Return the [x, y] coordinate for the center point of the cell that contains the specified text.  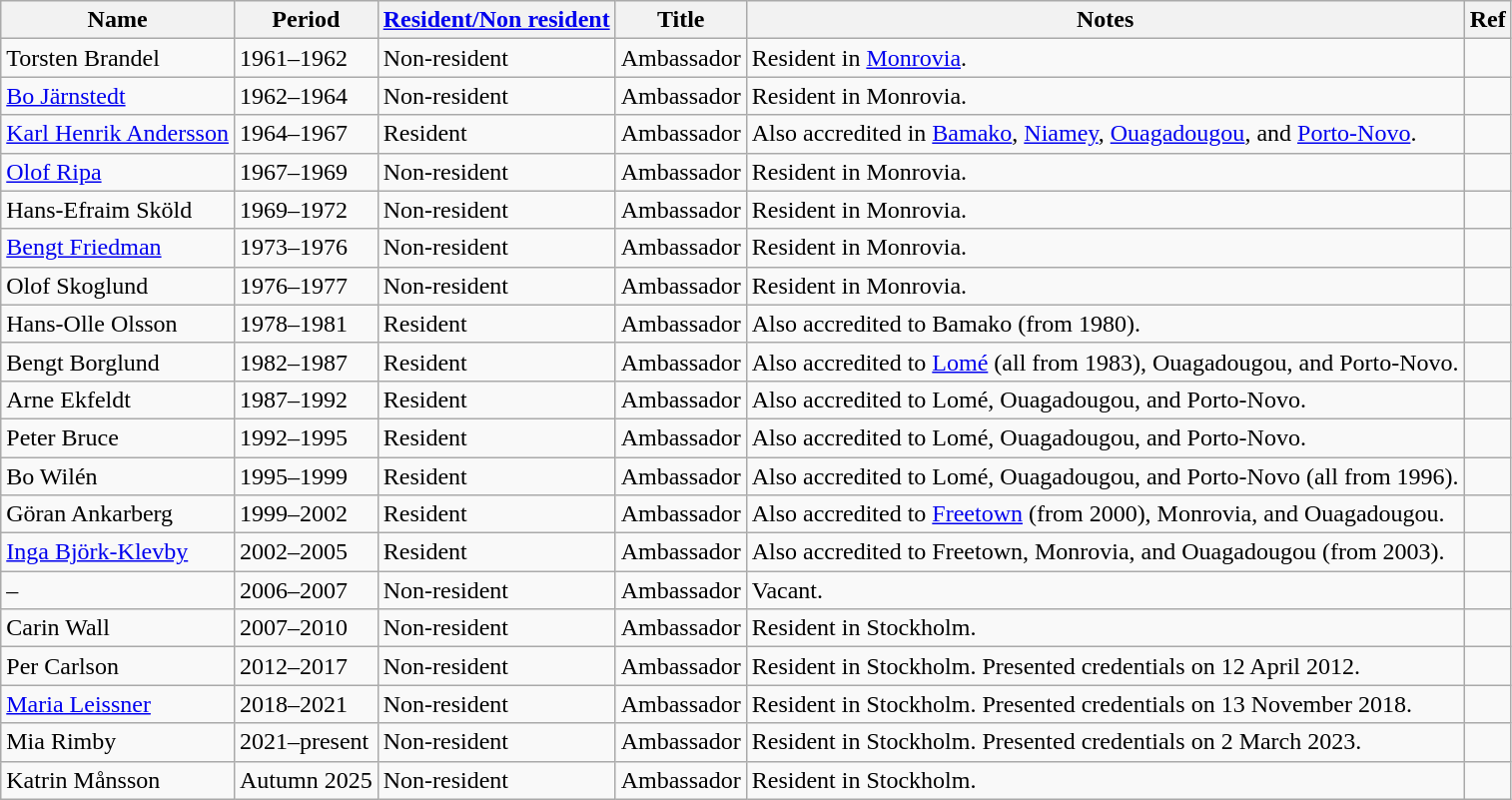
Olof Ripa [118, 172]
Bo Wilén [118, 476]
1973–1976 [306, 248]
Per Carlson [118, 666]
Mia Rimby [118, 742]
Arne Ekfeldt [118, 400]
1964–1967 [306, 134]
1978–1981 [306, 324]
Period [306, 20]
Also accredited to Lomé (all from 1983), Ouagadougou, and Porto-Novo. [1105, 362]
Katrin Månsson [118, 780]
1987–1992 [306, 400]
Also accredited to Freetown (from 2000), Monrovia, and Ouagadougou. [1105, 514]
2021–present [306, 742]
Maria Leissner [118, 704]
Also accredited to Freetown, Monrovia, and Ouagadougou (from 2003). [1105, 552]
Peter Bruce [118, 437]
Bo Järnstedt [118, 96]
2002–2005 [306, 552]
Bengt Borglund [118, 362]
Resident in Stockholm. Presented credentials on 12 April 2012. [1105, 666]
1962–1964 [306, 96]
1982–1987 [306, 362]
2012–2017 [306, 666]
2006–2007 [306, 590]
Olof Skoglund [118, 286]
Vacant. [1105, 590]
1992–1995 [306, 437]
Resident in Stockholm. Presented credentials on 2 March 2023. [1105, 742]
1999–2002 [306, 514]
Name [118, 20]
Carin Wall [118, 628]
Also accredited to Bamako (from 1980). [1105, 324]
Karl Henrik Andersson [118, 134]
2018–2021 [306, 704]
2007–2010 [306, 628]
Hans-Efraim Sköld [118, 210]
Also accredited to Lomé, Ouagadougou, and Porto-Novo (all from 1996). [1105, 476]
Autumn 2025 [306, 780]
1969–1972 [306, 210]
Resident/Non resident [496, 20]
Hans-Olle Olsson [118, 324]
Notes [1105, 20]
1995–1999 [306, 476]
Inga Björk-Klevby [118, 552]
1976–1977 [306, 286]
Also accredited in Bamako, Niamey, Ouagadougou, and Porto-Novo. [1105, 134]
1967–1969 [306, 172]
Göran Ankarberg [118, 514]
Ref [1488, 20]
Torsten Brandel [118, 58]
– [118, 590]
Resident in Stockholm. Presented credentials on 13 November 2018. [1105, 704]
1961–1962 [306, 58]
Bengt Friedman [118, 248]
Title [681, 20]
